Locate the cell with the specified text and output its [x, y] center coordinate. 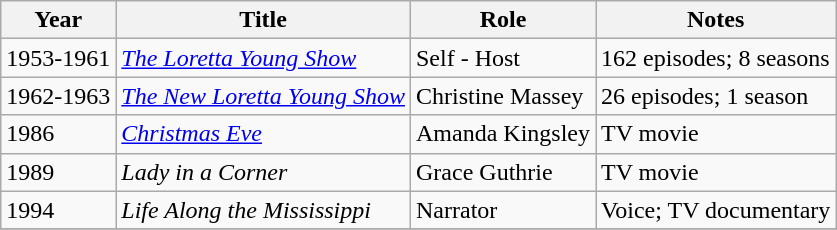
Title [264, 20]
1962-1963 [58, 96]
Notes [716, 20]
1986 [58, 134]
Self - Host [502, 58]
Voice; TV documentary [716, 210]
Life Along the Mississippi [264, 210]
1989 [58, 172]
26 episodes; 1 season [716, 96]
Christmas Eve [264, 134]
Narrator [502, 210]
Lady in a Corner [264, 172]
1994 [58, 210]
The New Loretta Young Show [264, 96]
1953-1961 [58, 58]
Grace Guthrie [502, 172]
The Loretta Young Show [264, 58]
Year [58, 20]
162 episodes; 8 seasons [716, 58]
Amanda Kingsley [502, 134]
Christine Massey [502, 96]
Role [502, 20]
